Pinpoint the cell where the given text exists, returning its [X, Y] midpoint coordinate. 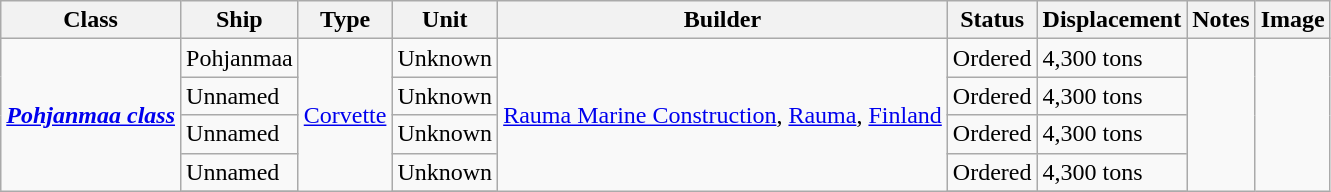
Pohjanmaa [240, 58]
Type [345, 20]
Builder [723, 20]
Rauma Marine Construction, Rauma, Finland [723, 115]
Status [992, 20]
Notes [1221, 20]
Corvette [345, 115]
Displacement [1112, 20]
Ship [240, 20]
Image [1292, 20]
Unit [445, 20]
Pohjanmaa class [91, 115]
Class [91, 20]
